Find where the given text appears and provide that cell's center as (X, Y) coordinate. 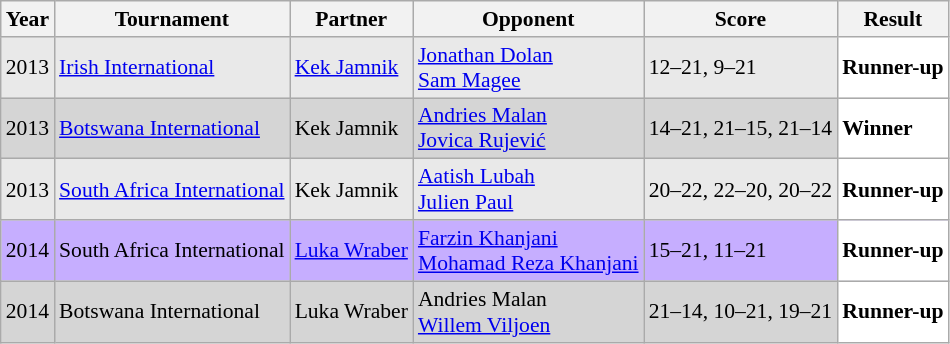
Winner (892, 128)
14–21, 21–15, 21–14 (741, 128)
Opponent (528, 19)
Irish International (172, 68)
Result (892, 19)
20–22, 22–20, 20–22 (741, 190)
Andries Malan Jovica Rujević (528, 128)
Farzin Khanjani Mohamad Reza Khanjani (528, 250)
12–21, 9–21 (741, 68)
Aatish Lubah Julien Paul (528, 190)
Tournament (172, 19)
Score (741, 19)
Year (28, 19)
Partner (352, 19)
Andries Malan Willem Viljoen (528, 312)
15–21, 11–21 (741, 250)
Jonathan Dolan Sam Magee (528, 68)
21–14, 10–21, 19–21 (741, 312)
